For the text-containing cell, return its midpoint in [x, y] coordinate format. 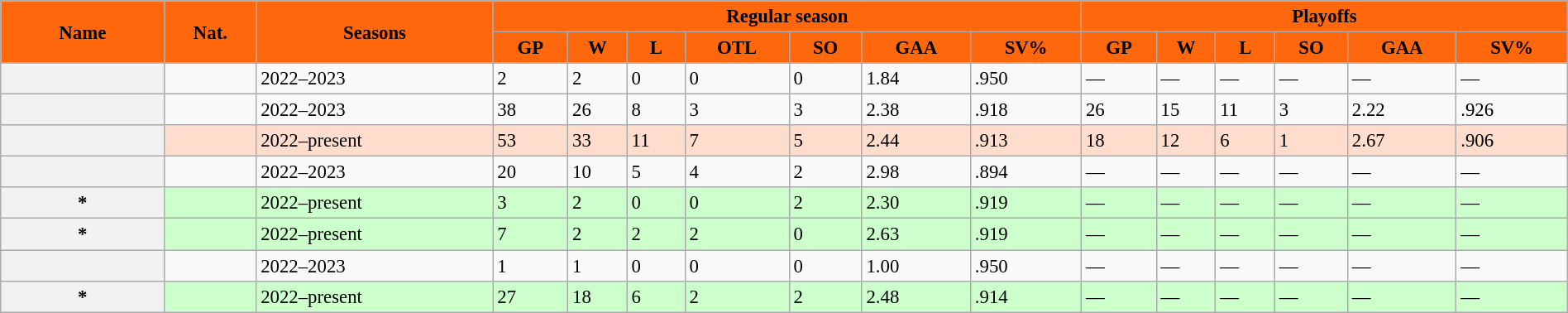
.894 [1026, 172]
38 [531, 110]
.906 [1512, 141]
Playoffs [1325, 17]
2.44 [916, 141]
2.98 [916, 172]
2.63 [916, 234]
8 [656, 110]
10 [598, 172]
.918 [1026, 110]
OTL [737, 48]
2.22 [1403, 110]
27 [531, 296]
20 [531, 172]
33 [598, 141]
Seasons [375, 31]
12 [1186, 141]
Regular season [787, 17]
.913 [1026, 141]
2.67 [1403, 141]
4 [737, 172]
2.38 [916, 110]
.926 [1512, 110]
1.84 [916, 79]
15 [1186, 110]
Nat. [210, 31]
2.30 [916, 203]
2.48 [916, 296]
53 [531, 141]
1.00 [916, 266]
.914 [1026, 296]
Name [83, 31]
